Return the [X, Y] coordinate for the center point of the cell that contains the specified text.  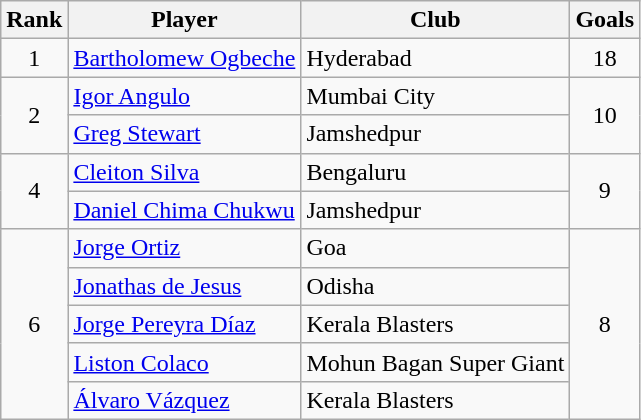
Jorge Pereyra Díaz [184, 324]
Player [184, 20]
Daniel Chima Chukwu [184, 210]
9 [605, 191]
Liston Colaco [184, 362]
Mumbai City [436, 96]
Club [436, 20]
Cleiton Silva [184, 172]
6 [34, 324]
Jonathas de Jesus [184, 286]
Goals [605, 20]
18 [605, 58]
Bengaluru [436, 172]
Odisha [436, 286]
Bartholomew Ogbeche [184, 58]
Greg Stewart [184, 134]
2 [34, 115]
4 [34, 191]
8 [605, 324]
Álvaro Vázquez [184, 400]
Rank [34, 20]
Goa [436, 248]
1 [34, 58]
Mohun Bagan Super Giant [436, 362]
Jorge Ortiz [184, 248]
Igor Angulo [184, 96]
Hyderabad [436, 58]
10 [605, 115]
